Provide the [X, Y] coordinate of the cell's center where the given text is located.  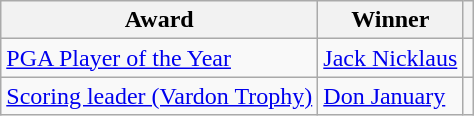
PGA Player of the Year [160, 58]
Award [160, 20]
Jack Nicklaus [390, 58]
Scoring leader (Vardon Trophy) [160, 96]
Winner [390, 20]
Don January [390, 96]
